Detect which cell encompasses the target text, then output its [X, Y] center coordinate. 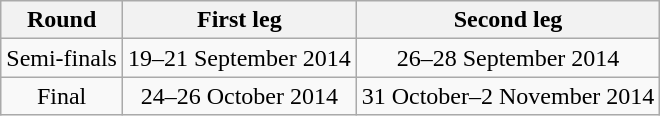
Semi-finals [62, 58]
31 October–2 November 2014 [508, 96]
19–21 September 2014 [239, 58]
24–26 October 2014 [239, 96]
Final [62, 96]
Second leg [508, 20]
First leg [239, 20]
26–28 September 2014 [508, 58]
Round [62, 20]
